Locate the cell with the specified text and output its (X, Y) center coordinate. 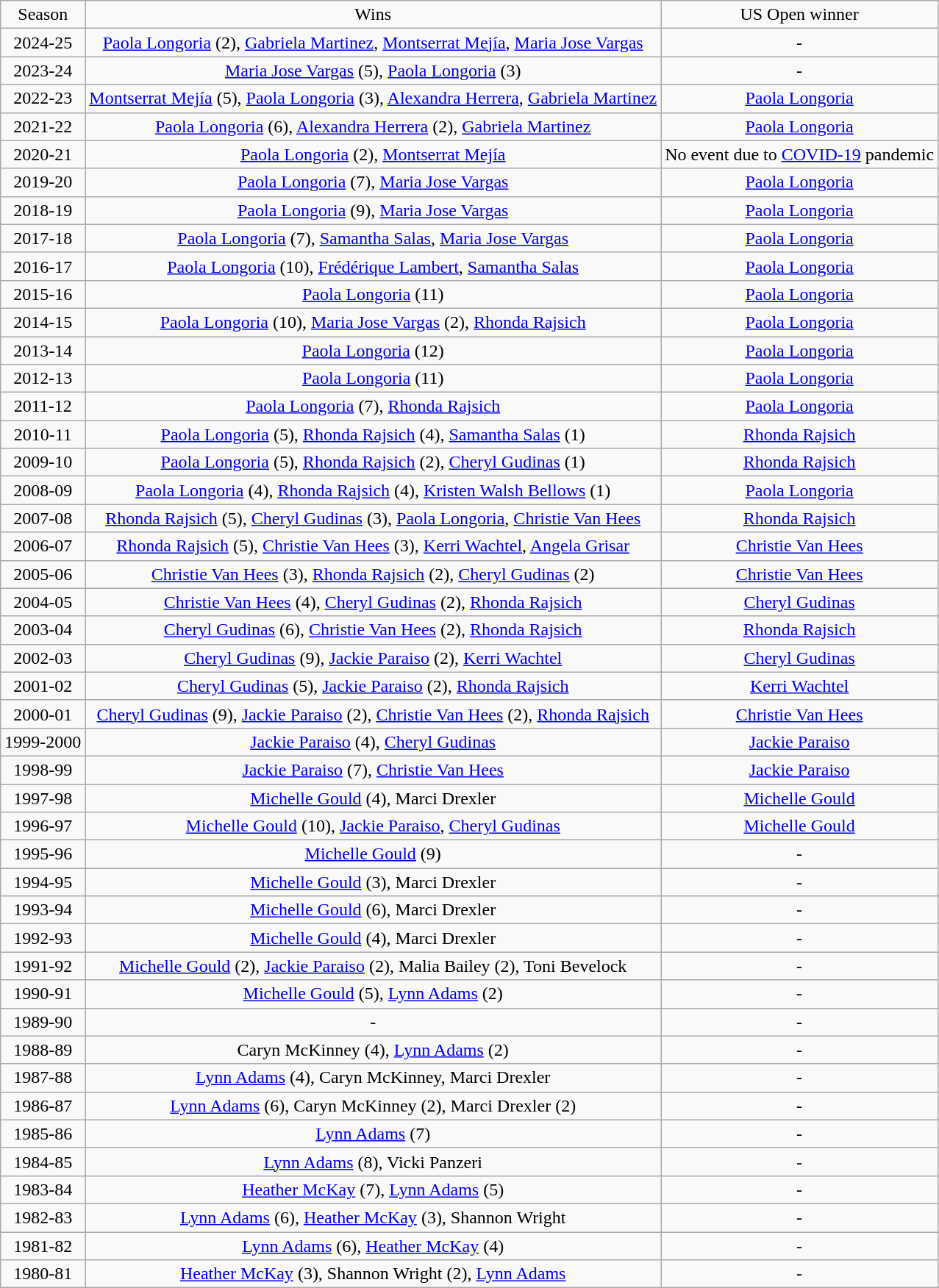
1984-85 (43, 1162)
Paola Longoria (2), Montserrat Mejía (374, 154)
Rhonda Rajsich (5), Cheryl Gudinas (3), Paola Longoria, Christie Van Hees (374, 518)
1997-98 (43, 798)
1983-84 (43, 1189)
2011-12 (43, 407)
Lynn Adams (6), Heather McKay (3), Shannon Wright (374, 1217)
Paola Longoria (5), Rhonda Rajsich (4), Samantha Salas (1) (374, 434)
Caryn McKinney (4), Lynn Adams (2) (374, 1050)
2023-24 (43, 71)
2021-22 (43, 126)
Cheryl Gudinas (9), Jackie Paraiso (2), Kerri Wachtel (374, 658)
1992-93 (43, 938)
2004-05 (43, 602)
Cheryl Gudinas (9), Jackie Paraiso (2), Christie Van Hees (2), Rhonda Rajsich (374, 714)
2024-25 (43, 43)
Cheryl Gudinas (5), Jackie Paraiso (2), Rhonda Rajsich (374, 686)
Paola Longoria (7), Rhonda Rajsich (374, 407)
1985-86 (43, 1134)
Michelle Gould (9) (374, 854)
Jackie Paraiso (4), Cheryl Gudinas (374, 742)
1994-95 (43, 882)
1989-90 (43, 1022)
2000-01 (43, 714)
Heather McKay (7), Lynn Adams (5) (374, 1189)
2013-14 (43, 351)
2012-13 (43, 379)
1981-82 (43, 1246)
2009-10 (43, 462)
Heather McKay (3), Shannon Wright (2), Lynn Adams (374, 1274)
2008-09 (43, 490)
2005-06 (43, 574)
Michelle Gould (5), Lynn Adams (2) (374, 994)
2007-08 (43, 518)
Paola Longoria (10), Maria Jose Vargas (2), Rhonda Rajsich (374, 322)
1998-99 (43, 770)
2016-17 (43, 266)
2020-21 (43, 154)
Paola Longoria (4), Rhonda Rajsich (4), Kristen Walsh Bellows (1) (374, 490)
Paola Longoria (9), Maria Jose Vargas (374, 210)
1988-89 (43, 1050)
1991-92 (43, 966)
Season (43, 15)
1995-96 (43, 854)
No event due to COVID-19 pandemic (800, 154)
Paola Longoria (5), Rhonda Rajsich (2), Cheryl Gudinas (1) (374, 462)
Lynn Adams (4), Caryn McKinney, Marci Drexler (374, 1078)
Rhonda Rajsich (5), Christie Van Hees (3), Kerri Wachtel, Angela Grisar (374, 546)
Kerri Wachtel (800, 686)
Cheryl Gudinas (6), Christie Van Hees (2), Rhonda Rajsich (374, 630)
2017-18 (43, 238)
1982-83 (43, 1217)
Montserrat Mejía (5), Paola Longoria (3), Alexandra Herrera, Gabriela Martinez (374, 99)
Michelle Gould (6), Marci Drexler (374, 910)
Maria Jose Vargas (5), Paola Longoria (3) (374, 71)
2001-02 (43, 686)
2006-07 (43, 546)
2003-04 (43, 630)
1987-88 (43, 1078)
2010-11 (43, 434)
Michelle Gould (3), Marci Drexler (374, 882)
2014-15 (43, 322)
Christie Van Hees (3), Rhonda Rajsich (2), Cheryl Gudinas (2) (374, 574)
2018-19 (43, 210)
US Open winner (800, 15)
Paola Longoria (6), Alexandra Herrera (2), Gabriela Martinez (374, 126)
Paola Longoria (7), Samantha Salas, Maria Jose Vargas (374, 238)
1980-81 (43, 1274)
Paola Longoria (10), Frédérique Lambert, Samantha Salas (374, 266)
Lynn Adams (8), Vicki Panzeri (374, 1162)
2002-03 (43, 658)
Paola Longoria (7), Maria Jose Vargas (374, 182)
Michelle Gould (10), Jackie Paraiso, Cheryl Gudinas (374, 826)
Christie Van Hees (4), Cheryl Gudinas (2), Rhonda Rajsich (374, 602)
Wins (374, 15)
1986-87 (43, 1106)
1993-94 (43, 910)
1990-91 (43, 994)
Paola Longoria (2), Gabriela Martinez, Montserrat Mejía, Maria Jose Vargas (374, 43)
2019-20 (43, 182)
Lynn Adams (7) (374, 1134)
2015-16 (43, 294)
Lynn Adams (6), Heather McKay (4) (374, 1246)
Lynn Adams (6), Caryn McKinney (2), Marci Drexler (2) (374, 1106)
Jackie Paraiso (7), Christie Van Hees (374, 770)
1996-97 (43, 826)
Paola Longoria (12) (374, 351)
1999-2000 (43, 742)
2022-23 (43, 99)
Michelle Gould (2), Jackie Paraiso (2), Malia Bailey (2), Toni Bevelock (374, 966)
